Search for the cell housing the specified text and yield its [x, y] center coordinate. 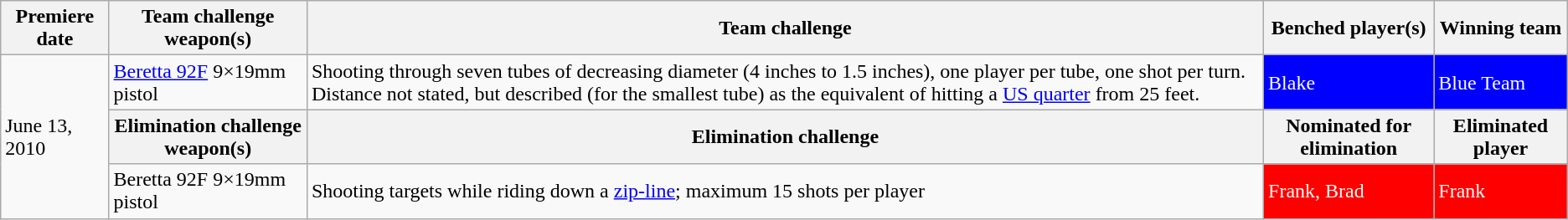
Elimination challenge weapon(s) [208, 137]
Blake [1349, 82]
June 13, 2010 [55, 137]
Blue Team [1501, 82]
Winning team [1501, 28]
Benched player(s) [1349, 28]
Elimination challenge [785, 137]
Frank [1501, 191]
Premiere date [55, 28]
Frank, Brad [1349, 191]
Nominated for elimination [1349, 137]
Shooting targets while riding down a zip-line; maximum 15 shots per player [785, 191]
Eliminated player [1501, 137]
Team challenge weapon(s) [208, 28]
Team challenge [785, 28]
